Detect which cell encompasses the target text, then output its (x, y) center coordinate. 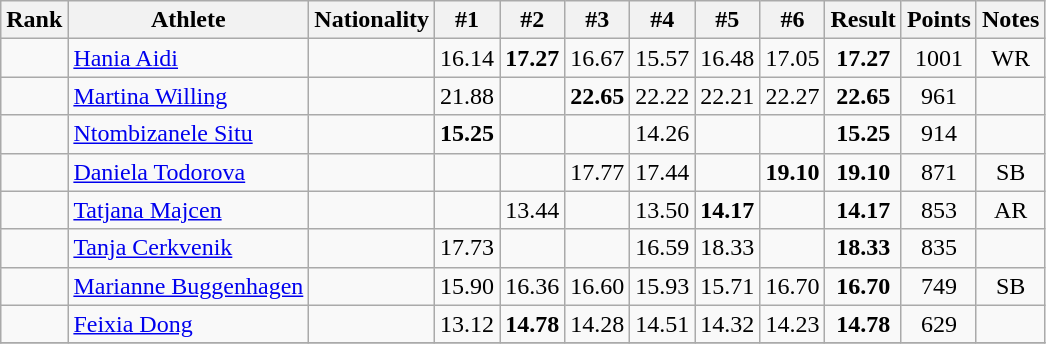
853 (938, 210)
Tanja Cerkvenik (188, 248)
15.93 (662, 286)
Ntombizanele Situ (188, 134)
Nationality (372, 20)
17.73 (468, 248)
835 (938, 248)
21.88 (468, 96)
17.05 (792, 58)
Athlete (188, 20)
871 (938, 172)
629 (938, 324)
Result (863, 20)
13.50 (662, 210)
22.21 (728, 96)
914 (938, 134)
961 (938, 96)
WR (1010, 58)
16.14 (468, 58)
17.44 (662, 172)
16.67 (598, 58)
Daniela Todorova (188, 172)
15.57 (662, 58)
#5 (728, 20)
Rank (34, 20)
749 (938, 286)
14.32 (728, 324)
Notes (1010, 20)
#3 (598, 20)
22.27 (792, 96)
Marianne Buggenhagen (188, 286)
Feixia Dong (188, 324)
16.59 (662, 248)
#4 (662, 20)
15.71 (728, 286)
#6 (792, 20)
Martina Willing (188, 96)
22.22 (662, 96)
#1 (468, 20)
13.44 (532, 210)
16.60 (598, 286)
14.28 (598, 324)
Tatjana Majcen (188, 210)
#2 (532, 20)
AR (1010, 210)
14.23 (792, 324)
1001 (938, 58)
14.26 (662, 134)
16.36 (532, 286)
Points (938, 20)
14.51 (662, 324)
15.90 (468, 286)
17.77 (598, 172)
Hania Aidi (188, 58)
16.48 (728, 58)
13.12 (468, 324)
